Search for the cell housing the specified text and yield its [x, y] center coordinate. 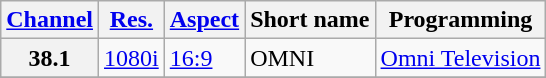
38.1 [50, 58]
Aspect [204, 20]
Channel [50, 20]
Res. [132, 20]
1080i [132, 58]
Short name [310, 20]
16:9 [204, 58]
Programming [460, 20]
Omni Television [460, 58]
OMNI [310, 58]
